Locate the cell with the specified text and output its [X, Y] center coordinate. 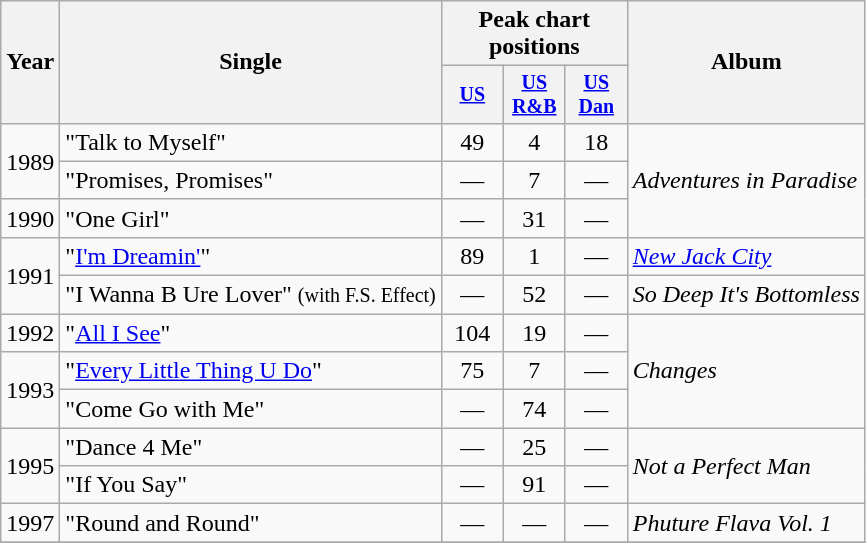
91 [534, 485]
"Every Little Thing U Do" [251, 371]
Not a Perfect Man [746, 466]
Peak chart positions [534, 34]
Adventures in Paradise [746, 180]
31 [534, 218]
104 [472, 333]
"Round and Round" [251, 523]
19 [534, 333]
US [472, 94]
"Come Go with Me" [251, 409]
1 [534, 256]
"Promises, Promises" [251, 180]
USDan [596, 94]
75 [472, 371]
1997 [30, 523]
Single [251, 62]
25 [534, 447]
"All I See" [251, 333]
4 [534, 142]
USR&B [534, 94]
1989 [30, 161]
"Dance 4 Me" [251, 447]
1990 [30, 218]
89 [472, 256]
49 [472, 142]
Year [30, 62]
52 [534, 295]
1991 [30, 275]
74 [534, 409]
Album [746, 62]
1992 [30, 333]
New Jack City [746, 256]
1993 [30, 390]
1995 [30, 466]
Phuture Flava Vol. 1 [746, 523]
18 [596, 142]
Changes [746, 371]
"One Girl" [251, 218]
"I'm Dreamin'" [251, 256]
"If You Say" [251, 485]
"I Wanna B Ure Lover" (with F.S. Effect) [251, 295]
"Talk to Myself" [251, 142]
So Deep It's Bottomless [746, 295]
